Determine the (X, Y) coordinate at the center of the cell enclosing the given text.  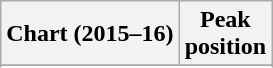
Chart (2015–16) (90, 34)
Peakposition (225, 34)
